Provide the (X, Y) coordinate of the cell's center where the given text is located.  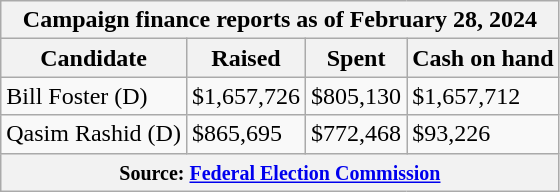
$1,657,712 (483, 96)
Raised (246, 58)
Qasim Rashid (D) (94, 134)
Spent (356, 58)
Candidate (94, 58)
Source: Federal Election Commission (280, 172)
$1,657,726 (246, 96)
Campaign finance reports as of February 28, 2024 (280, 20)
Cash on hand (483, 58)
$93,226 (483, 134)
$865,695 (246, 134)
Bill Foster (D) (94, 96)
$805,130 (356, 96)
$772,468 (356, 134)
